For the text-containing cell, return its midpoint in [x, y] coordinate format. 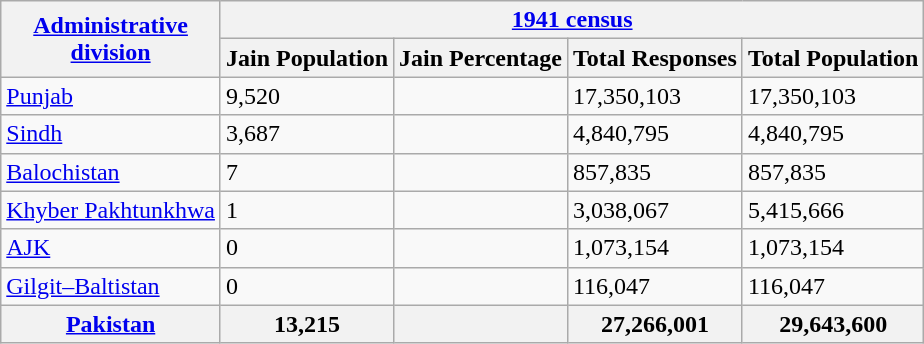
Administrativedivision [111, 39]
7 [306, 172]
29,643,600 [833, 324]
Sindh [111, 134]
1 [306, 210]
1941 census [572, 20]
Total Responses [654, 58]
Jain Percentage [481, 58]
5,415,666 [833, 210]
AJK [111, 248]
3,687 [306, 134]
Pakistan [111, 324]
Khyber Pakhtunkhwa [111, 210]
Gilgit–Baltistan [111, 286]
Balochistan [111, 172]
27,266,001 [654, 324]
13,215 [306, 324]
3,038,067 [654, 210]
9,520 [306, 96]
Jain Population [306, 58]
Punjab [111, 96]
Total Population [833, 58]
